Capture the cell that displays the provided text and extract its (x, y) central coordinate. 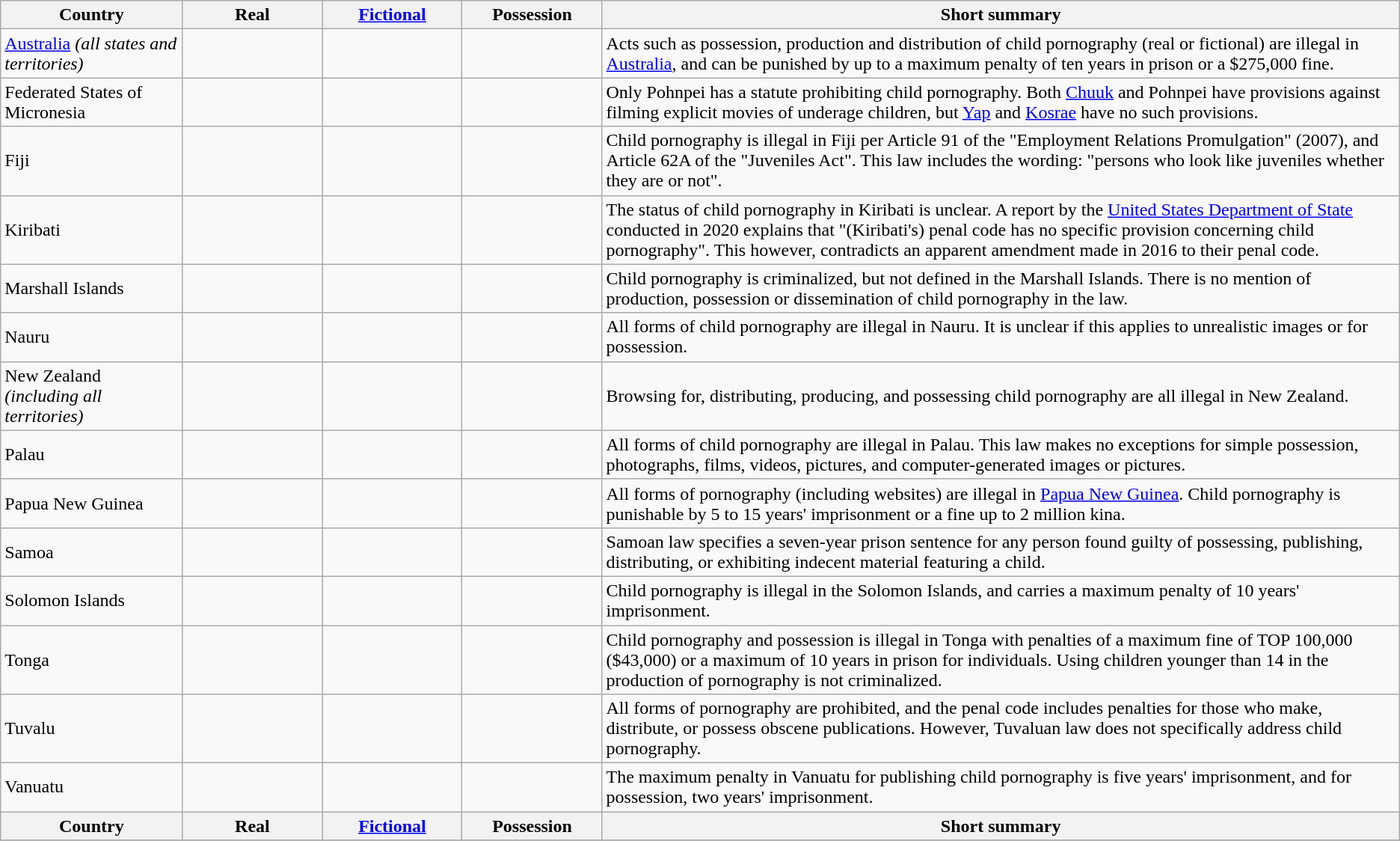
All forms of child pornography are illegal in Nauru. It is unclear if this applies to unrealistic images or for possession. (1001, 337)
Vanuatu (91, 787)
Browsing for, distributing, producing, and possessing child pornography are all illegal in New Zealand. (1001, 396)
Fiji (91, 161)
Marshall Islands (91, 289)
Samoa (91, 552)
Solomon Islands (91, 600)
The maximum penalty in Vanuatu for publishing child pornography is five years' imprisonment, and for possession, two years' imprisonment. (1001, 787)
Federated States of Micronesia (91, 102)
Tonga (91, 660)
Australia (all states and territories) (91, 54)
Papua New Guinea (91, 503)
New Zealand (including all territories) (91, 396)
Palau (91, 455)
Nauru (91, 337)
Tuvalu (91, 729)
Child pornography is illegal in the Solomon Islands, and carries a maximum penalty of 10 years' imprisonment. (1001, 600)
Kiribati (91, 230)
